Capture the cell that displays the provided text and extract its (X, Y) central coordinate. 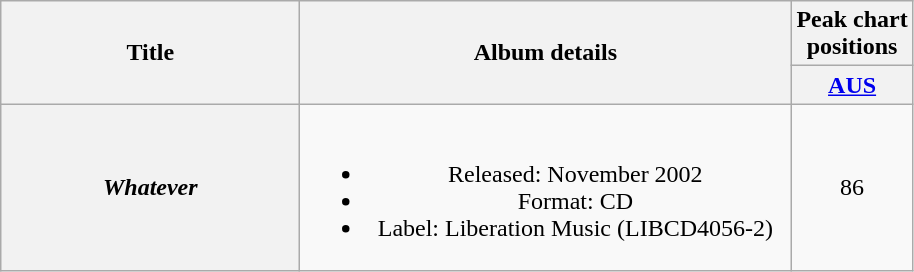
86 (852, 188)
Album details (546, 52)
AUS (852, 85)
Released: November 2002Format: CDLabel: Liberation Music (LIBCD4056-2) (546, 188)
Whatever (150, 188)
Peak chartpositions (852, 34)
Title (150, 52)
